For the text-containing cell, return its midpoint in (X, Y) coordinate format. 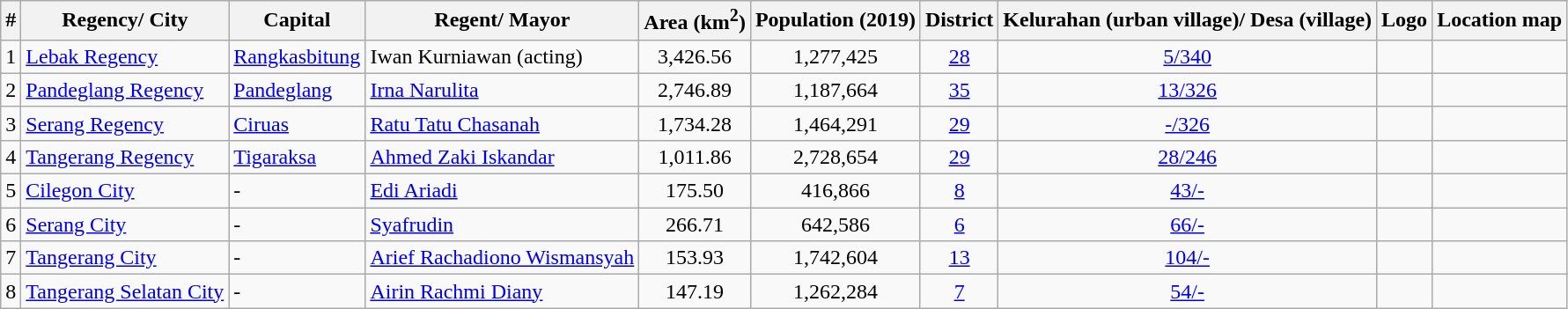
147.19 (696, 291)
5 (11, 191)
642,586 (835, 224)
1 (11, 56)
Cilegon City (125, 191)
Tigaraksa (298, 157)
28 (959, 56)
13 (959, 258)
28/246 (1188, 157)
54/- (1188, 291)
-/326 (1188, 123)
Rangkasbitung (298, 56)
Pandeglang (298, 90)
1,464,291 (835, 123)
Serang City (125, 224)
2 (11, 90)
Location map (1500, 21)
5/340 (1188, 56)
Iwan Kurniawan (acting) (502, 56)
Ratu Tatu Chasanah (502, 123)
Arief Rachadiono Wismansyah (502, 258)
266.71 (696, 224)
1,742,604 (835, 258)
Syafrudin (502, 224)
13/326 (1188, 90)
Tangerang Regency (125, 157)
Kelurahan (urban village)/ Desa (village) (1188, 21)
Population (2019) (835, 21)
2,728,654 (835, 157)
District (959, 21)
1,262,284 (835, 291)
# (11, 21)
66/- (1188, 224)
Lebak Regency (125, 56)
1,734.28 (696, 123)
Ciruas (298, 123)
104/- (1188, 258)
35 (959, 90)
Pandeglang Regency (125, 90)
Irna Narulita (502, 90)
Serang Regency (125, 123)
416,866 (835, 191)
Regency/ City (125, 21)
Logo (1405, 21)
1,011.86 (696, 157)
Capital (298, 21)
4 (11, 157)
3,426.56 (696, 56)
2,746.89 (696, 90)
Regent/ Mayor (502, 21)
175.50 (696, 191)
1,277,425 (835, 56)
3 (11, 123)
Tangerang City (125, 258)
Edi Ariadi (502, 191)
43/- (1188, 191)
Airin Rachmi Diany (502, 291)
Ahmed Zaki Iskandar (502, 157)
153.93 (696, 258)
1,187,664 (835, 90)
Tangerang Selatan City (125, 291)
Area (km2) (696, 21)
